Identify which cell holds the provided text, then report its (x, y) central coordinate. 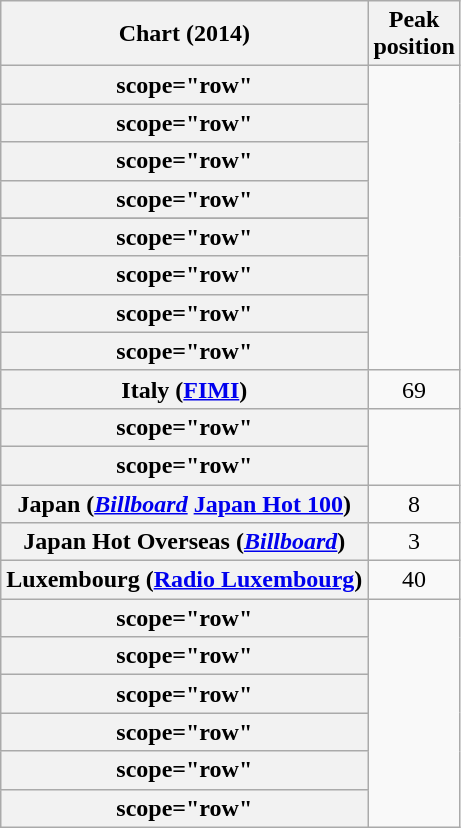
Japan Hot Overseas (Billboard) (184, 542)
Luxembourg (Radio Luxembourg) (184, 580)
Peakposition (414, 34)
69 (414, 389)
3 (414, 542)
Italy (FIMI) (184, 389)
Chart (2014) (184, 34)
8 (414, 503)
40 (414, 580)
Japan (Billboard Japan Hot 100) (184, 503)
